Locate the cell with the specified text and output its [X, Y] center coordinate. 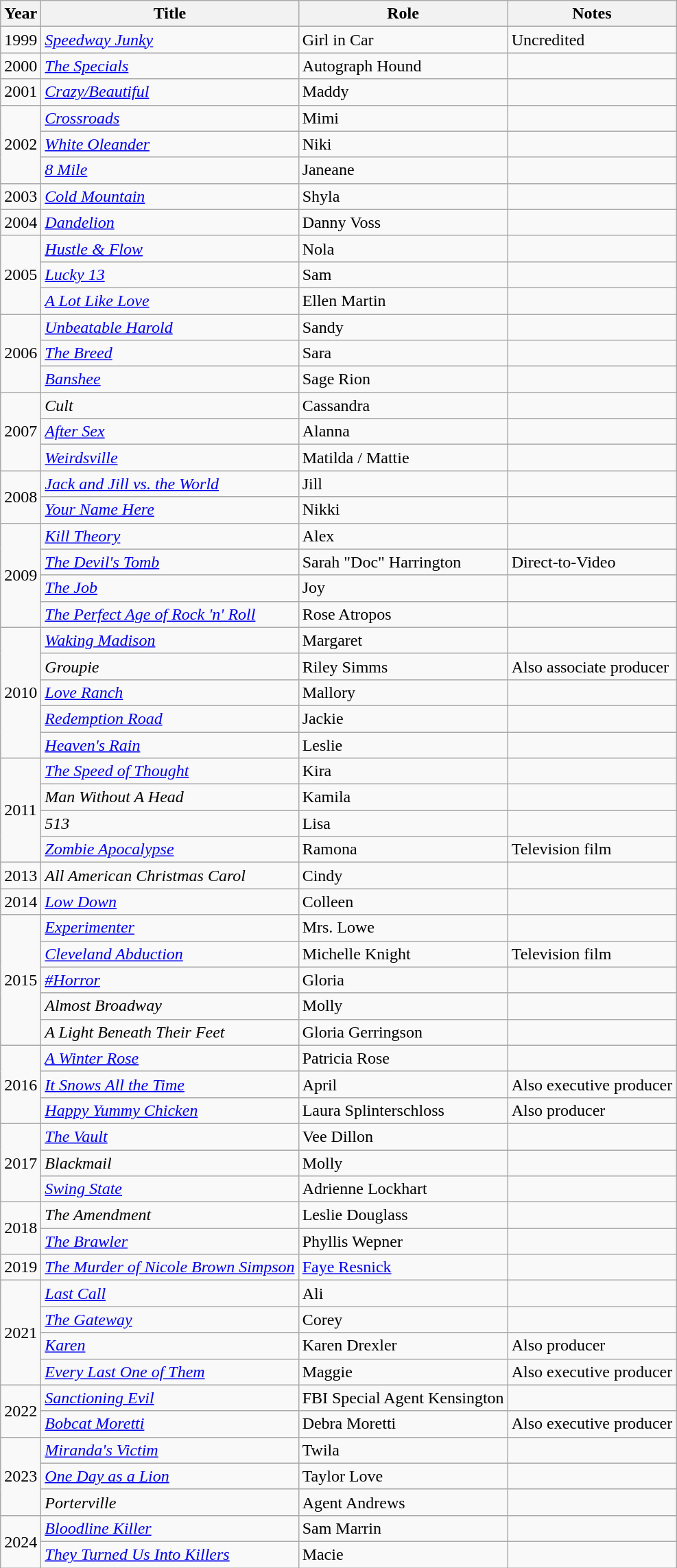
2010 [21, 692]
Lucky 13 [170, 274]
Sara [403, 353]
Groupie [170, 666]
513 [170, 823]
2023 [21, 1476]
A Light Beneath Their Feet [170, 1032]
Alex [403, 536]
Also associate producer [592, 666]
Redemption Road [170, 718]
Gloria [403, 980]
Love Ranch [170, 692]
Maddy [403, 92]
The Murder of Nicole Brown Simpson [170, 1267]
Maggie [403, 1372]
Happy Yummy Chicken [170, 1110]
Danny Voss [403, 222]
Mimi [403, 118]
Ellen Martin [403, 301]
Faye Resnick [403, 1267]
Girl in Car [403, 40]
Uncredited [592, 40]
2011 [21, 810]
Sam [403, 274]
Bloodline Killer [170, 1528]
2006 [21, 353]
2015 [21, 980]
2013 [21, 876]
Phyllis Wepner [403, 1241]
Your Name Here [170, 510]
Cassandra [403, 406]
Experimenter [170, 928]
Adrienne Lockhart [403, 1189]
Speedway Junky [170, 40]
The Perfect Age of Rock 'n' Roll [170, 614]
Laura Splinterschloss [403, 1110]
Michelle Knight [403, 954]
Debra Moretti [403, 1424]
2001 [21, 92]
Taylor Love [403, 1476]
The Gateway [170, 1320]
2018 [21, 1228]
Role [403, 14]
Title [170, 14]
Notes [592, 14]
Leslie [403, 745]
2009 [21, 575]
2024 [21, 1541]
Jackie [403, 718]
Low Down [170, 902]
2007 [21, 432]
Matilda / Mattie [403, 458]
2021 [21, 1333]
1999 [21, 40]
Ali [403, 1294]
Sanctioning Evil [170, 1398]
Waking Madison [170, 640]
The Vault [170, 1136]
Kill Theory [170, 536]
A Winter Rose [170, 1058]
Year [21, 14]
8 Mile [170, 170]
All American Christmas Carol [170, 876]
Every Last One of Them [170, 1372]
A Lot Like Love [170, 301]
Joy [403, 588]
The Amendment [170, 1215]
Zombie Apocalypse [170, 850]
Karen [170, 1346]
Patricia Rose [403, 1058]
Nikki [403, 510]
Cult [170, 406]
The Brawler [170, 1241]
Macie [403, 1554]
Twila [403, 1450]
Agent Andrews [403, 1502]
#Horror [170, 980]
FBI Special Agent Kensington [403, 1398]
The Speed of Thought [170, 771]
Kamila [403, 797]
Sage Rion [403, 379]
Weirdsville [170, 458]
Autograph Hound [403, 66]
Cold Mountain [170, 196]
The Specials [170, 66]
Banshee [170, 379]
Lisa [403, 823]
Rose Atropos [403, 614]
Crossroads [170, 118]
Corey [403, 1320]
Crazy/Beautiful [170, 92]
Direct-to-Video [592, 562]
Kira [403, 771]
2016 [21, 1084]
Swing State [170, 1189]
Gloria Gerringson [403, 1032]
Last Call [170, 1294]
2000 [21, 66]
Riley Simms [403, 666]
Bobcat Moretti [170, 1424]
The Devil's Tomb [170, 562]
Nola [403, 248]
They Turned Us Into Killers [170, 1554]
Heaven's Rain [170, 745]
Jack and Jill vs. the World [170, 484]
Margaret [403, 640]
Niki [403, 144]
Porterville [170, 1502]
After Sex [170, 432]
Jill [403, 484]
It Snows All the Time [170, 1084]
Colleen [403, 902]
Janeane [403, 170]
Alanna [403, 432]
Shyla [403, 196]
Dandelion [170, 222]
2017 [21, 1162]
Sarah "Doc" Harrington [403, 562]
2003 [21, 196]
One Day as a Lion [170, 1476]
2014 [21, 902]
2002 [21, 144]
Mallory [403, 692]
Man Without A Head [170, 797]
The Job [170, 588]
Unbeatable Harold [170, 327]
The Breed [170, 353]
April [403, 1084]
2019 [21, 1267]
Miranda's Victim [170, 1450]
Cindy [403, 876]
Vee Dillon [403, 1136]
2022 [21, 1411]
Karen Drexler [403, 1346]
Cleveland Abduction [170, 954]
Almost Broadway [170, 1006]
2005 [21, 274]
Sam Marrin [403, 1528]
Mrs. Lowe [403, 928]
2004 [21, 222]
Sandy [403, 327]
White Oleander [170, 144]
Ramona [403, 850]
Hustle & Flow [170, 248]
Leslie Douglass [403, 1215]
Blackmail [170, 1163]
2008 [21, 497]
